Determine the [x, y] coordinate at the center of the cell enclosing the given text.  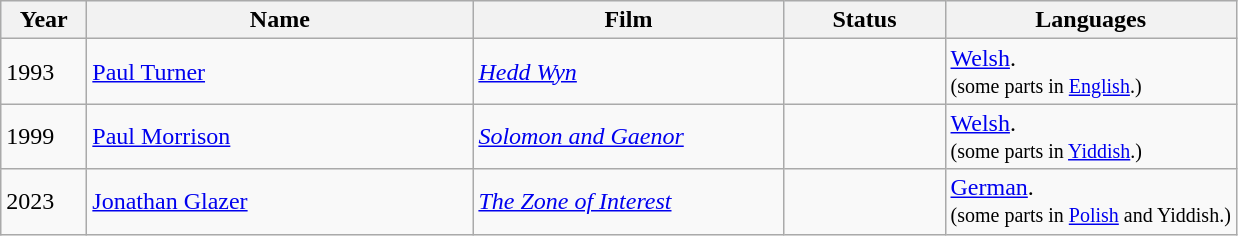
Welsh.(some parts in Yiddish.) [1090, 136]
Jonathan Glazer [280, 202]
Status [864, 20]
Hedd Wyn [628, 72]
2023 [44, 202]
Paul Turner [280, 72]
Film [628, 20]
German.(some parts in Polish and Yiddish.) [1090, 202]
Solomon and Gaenor [628, 136]
Welsh.(some parts in English.) [1090, 72]
The Zone of Interest [628, 202]
Languages [1090, 20]
Paul Morrison [280, 136]
Year [44, 20]
1993 [44, 72]
1999 [44, 136]
Name [280, 20]
